Provide the (x, y) coordinate of the cell's center where the given text is located.  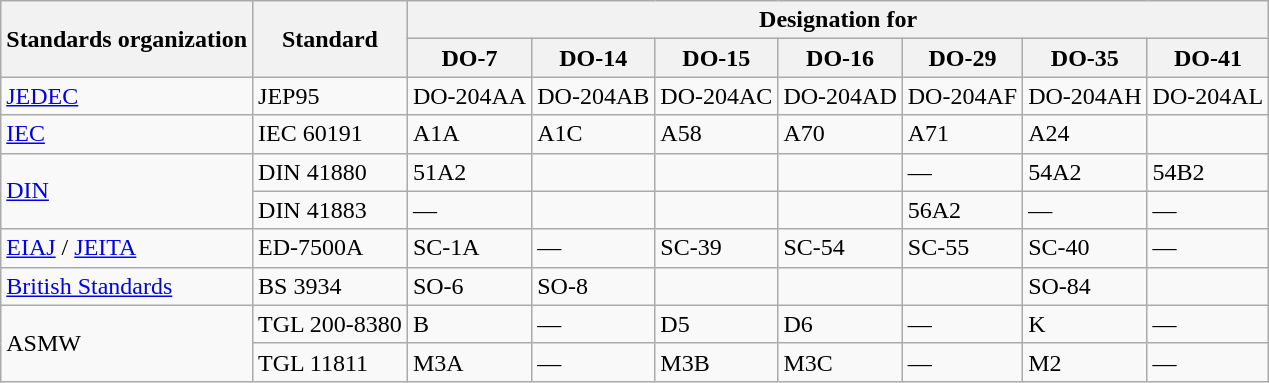
B (469, 324)
A58 (716, 134)
54B2 (1208, 172)
DO-41 (1208, 58)
JEDEC (127, 96)
DO-204AF (962, 96)
A71 (962, 134)
DO-204AA (469, 96)
SO-84 (1085, 286)
D5 (716, 324)
M3A (469, 362)
A24 (1085, 134)
ASMW (127, 343)
DO-16 (840, 58)
A70 (840, 134)
A1A (469, 134)
DIN 41880 (330, 172)
DO-204AC (716, 96)
DO-15 (716, 58)
M3B (716, 362)
DO-35 (1085, 58)
DO-7 (469, 58)
JEP95 (330, 96)
Designation for (838, 20)
M2 (1085, 362)
IEC (127, 134)
DO-204AH (1085, 96)
DO-14 (594, 58)
SC-39 (716, 248)
A1C (594, 134)
SC-54 (840, 248)
DIN (127, 191)
K (1085, 324)
British Standards (127, 286)
56A2 (962, 210)
DO-204AL (1208, 96)
SO-6 (469, 286)
DO-204AD (840, 96)
TGL 200-8380 (330, 324)
SC-55 (962, 248)
51A2 (469, 172)
DO-204AB (594, 96)
SO-8 (594, 286)
ED-7500A (330, 248)
Standards organization (127, 39)
DIN 41883 (330, 210)
M3C (840, 362)
EIAJ / JEITA (127, 248)
IEC 60191 (330, 134)
BS 3934 (330, 286)
54A2 (1085, 172)
SC-40 (1085, 248)
D6 (840, 324)
SC-1A (469, 248)
DO-29 (962, 58)
Standard (330, 39)
TGL 11811 (330, 362)
